Identify which cell holds the provided text, then report its [X, Y] central coordinate. 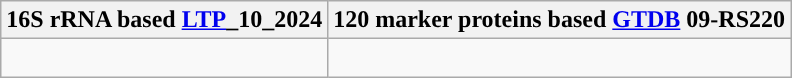
16S rRNA based LTP_10_2024 [164, 20]
120 marker proteins based GTDB 09-RS220 [560, 20]
